Find where the given text appears and provide that cell's center as [x, y] coordinate. 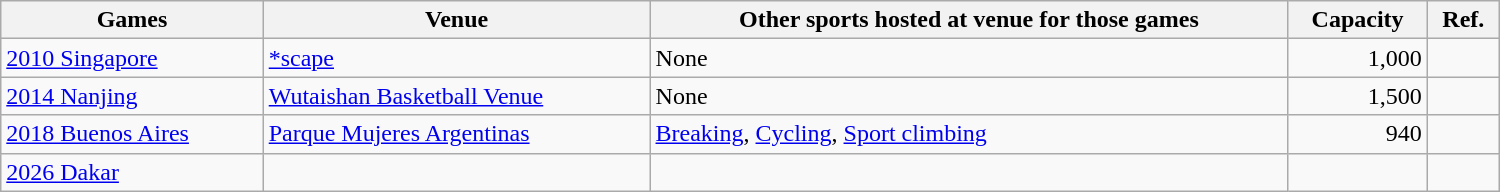
Other sports hosted at venue for those games [969, 20]
Wutaishan Basketball Venue [456, 96]
*scape [456, 58]
940 [1358, 134]
Parque Mujeres Argentinas [456, 134]
1,500 [1358, 96]
Capacity [1358, 20]
2018 Buenos Aires [132, 134]
Ref. [1463, 20]
2014 Nanjing [132, 96]
2026 Dakar [132, 172]
1,000 [1358, 58]
Breaking, Cycling, Sport climbing [969, 134]
2010 Singapore [132, 58]
Venue [456, 20]
Games [132, 20]
